Provide the [X, Y] coordinate of the cell's center where the given text is located.  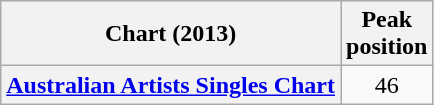
Peakposition [386, 34]
Chart (2013) [171, 34]
Australian Artists Singles Chart [171, 85]
46 [386, 85]
